Extract the [X, Y] coordinate from the center of the cell holding the provided text.  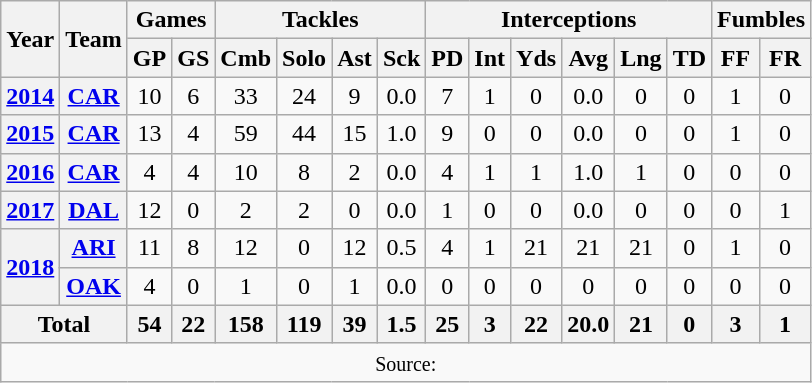
2016 [30, 172]
OAK [94, 286]
FR [784, 58]
TD [689, 58]
Avg [588, 58]
DAL [94, 210]
158 [246, 324]
11 [149, 248]
59 [246, 134]
24 [304, 96]
2017 [30, 210]
Int [490, 58]
15 [355, 134]
Sck [401, 58]
Interceptions [569, 20]
PD [448, 58]
Yds [536, 58]
25 [448, 324]
0.5 [401, 248]
33 [246, 96]
GS [194, 58]
Year [30, 39]
44 [304, 134]
2018 [30, 267]
Fumbles [762, 20]
Cmb [246, 58]
2014 [30, 96]
7 [448, 96]
Ast [355, 58]
Lng [641, 58]
Tackles [320, 20]
39 [355, 324]
Source: [406, 362]
GP [149, 58]
Games [170, 20]
13 [149, 134]
2015 [30, 134]
Total [64, 324]
6 [194, 96]
1.5 [401, 324]
20.0 [588, 324]
54 [149, 324]
FF [736, 58]
119 [304, 324]
Team [94, 39]
Solo [304, 58]
ARI [94, 248]
